Return the (x, y) coordinate for the center point of the cell that contains the specified text.  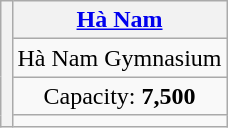
Hà Nam Gymnasium (120, 58)
Hà Nam (120, 20)
Capacity: 7,500 (120, 96)
